Scan for the cell matching the given text and deliver its (x, y) coordinate at center. 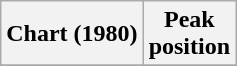
Peakposition (189, 34)
Chart (1980) (72, 34)
